From the cell containing the given text, extract its center point as (x, y) coordinate. 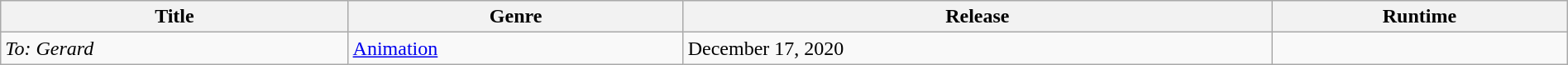
Runtime (1420, 17)
Title (174, 17)
December 17, 2020 (978, 48)
Release (978, 17)
Genre (516, 17)
Animation (516, 48)
To: Gerard (174, 48)
